For the text-containing cell, return its midpoint in [X, Y] coordinate format. 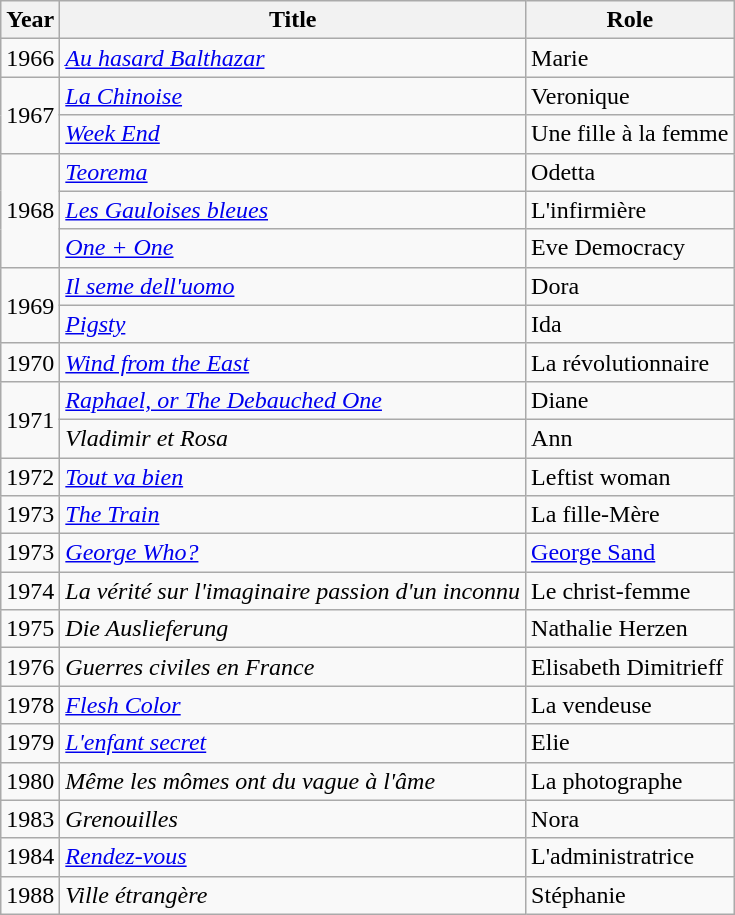
1983 [30, 819]
1971 [30, 419]
Ida [630, 324]
Les Gauloises bleues [293, 210]
1988 [30, 895]
1967 [30, 115]
1972 [30, 477]
1984 [30, 857]
La révolutionnaire [630, 362]
Year [30, 20]
La fille-Mère [630, 515]
1980 [30, 781]
Pigsty [293, 324]
Flesh Color [293, 705]
Raphael, or The Debauched One [293, 400]
Elie [630, 743]
1976 [30, 667]
Même les mômes ont du vague à l'âme [293, 781]
George Who? [293, 553]
Stéphanie [630, 895]
L'infirmière [630, 210]
1969 [30, 305]
Tout va bien [293, 477]
Role [630, 20]
Une fille à la femme [630, 134]
Leftist woman [630, 477]
1979 [30, 743]
La vérité sur l'imaginaire passion d'un inconnu [293, 591]
Dora [630, 286]
1978 [30, 705]
1975 [30, 629]
Marie [630, 58]
Title [293, 20]
Le christ-femme [630, 591]
One + One [293, 248]
La vendeuse [630, 705]
1974 [30, 591]
Ville étrangère [293, 895]
The Train [293, 515]
Wind from the East [293, 362]
Teorema [293, 172]
1968 [30, 210]
1970 [30, 362]
Elisabeth Dimitrieff [630, 667]
Nora [630, 819]
George Sand [630, 553]
Eve Democracy [630, 248]
La Chinoise [293, 96]
Guerres civiles en France [293, 667]
Week End [293, 134]
Ann [630, 438]
Odetta [630, 172]
Diane [630, 400]
Grenouilles [293, 819]
Veronique [630, 96]
L'administratrice [630, 857]
La photographe [630, 781]
L'enfant secret [293, 743]
Nathalie Herzen [630, 629]
Il seme dell'uomo [293, 286]
Die Auslieferung [293, 629]
Au hasard Balthazar [293, 58]
1966 [30, 58]
Rendez-vous [293, 857]
Vladimir et Rosa [293, 438]
